Return the (X, Y) coordinate for the center point of the cell that contains the specified text.  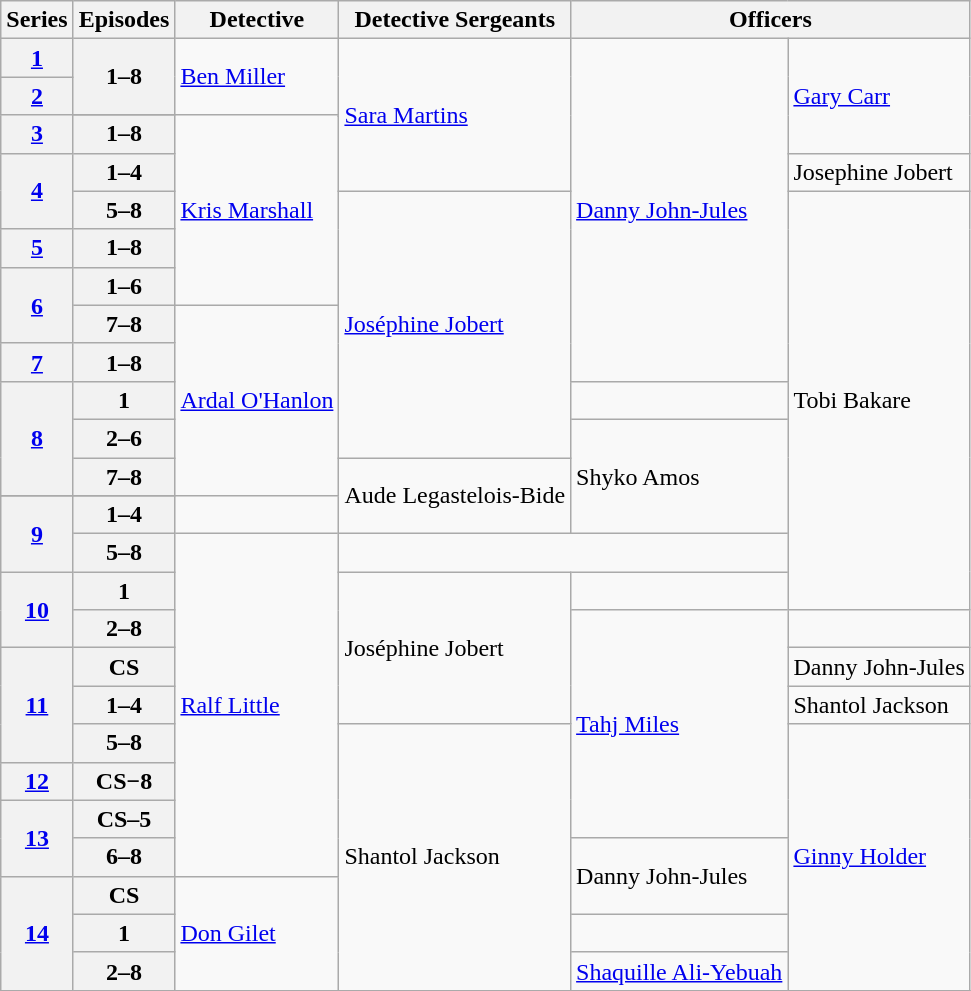
9 (37, 534)
Ben Miller (257, 77)
Series (37, 20)
2–6 (124, 438)
1–6 (124, 286)
Don Gilet (257, 933)
10 (37, 610)
13 (37, 838)
6–8 (124, 857)
2 (37, 96)
8 (37, 438)
Ardal O'Hanlon (257, 400)
Officers (771, 20)
Kris Marshall (257, 210)
5 (37, 248)
Ginny Holder (879, 857)
Gary Carr (879, 96)
14 (37, 933)
Sara Martins (455, 115)
6 (37, 305)
Tahj Miles (680, 724)
4 (37, 191)
Josephine Jobert (879, 172)
Episodes (124, 20)
Shyko Amos (680, 476)
Shaquille Ali-Yebuah (680, 971)
CS−8 (124, 781)
Detective (257, 20)
Aude Legastelois-Bide (455, 496)
Detective Sergeants (455, 20)
12 (37, 781)
7 (37, 362)
3 (37, 134)
CS–5 (124, 819)
Ralf Little (257, 706)
11 (37, 705)
Tobi Bakare (879, 400)
